Find where the given text appears and provide that cell's center as [X, Y] coordinate. 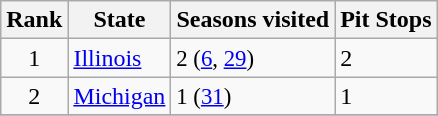
Illinois [120, 58]
State [120, 20]
Michigan [120, 96]
2 (6, 29) [253, 58]
1 (31) [253, 96]
Rank [34, 20]
Pit Stops [386, 20]
Seasons visited [253, 20]
